Extract the (x, y) coordinate from the center of the cell holding the provided text.  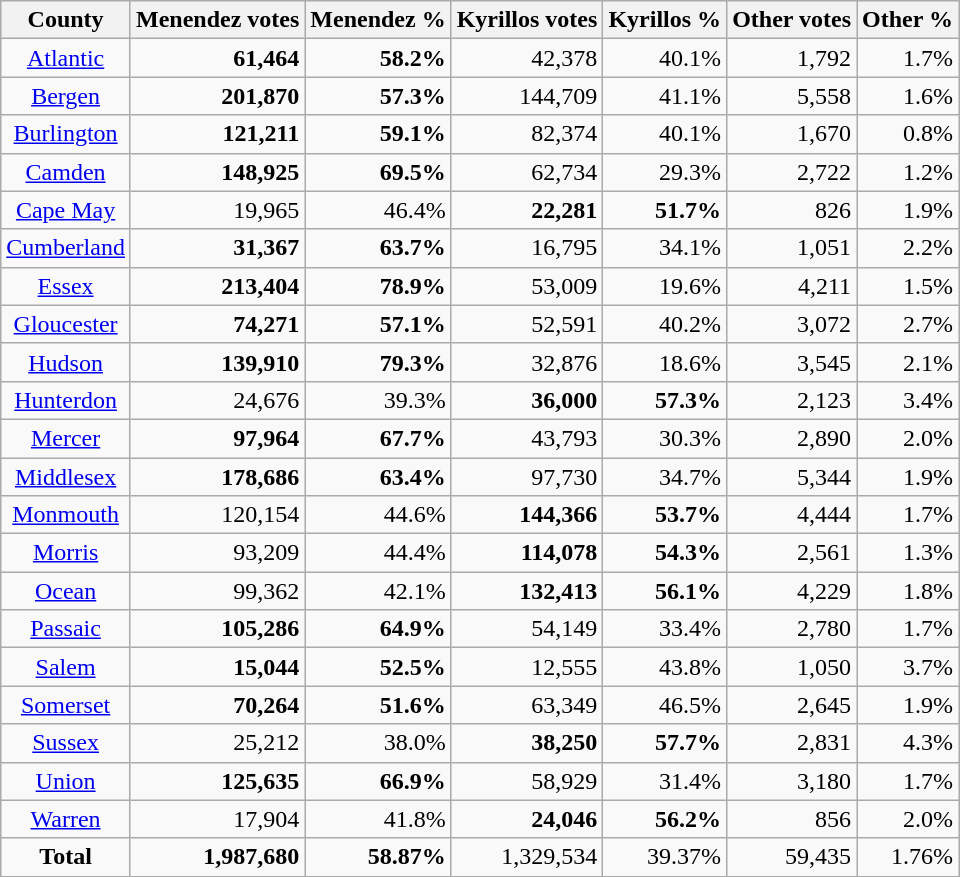
31.4% (665, 781)
52,591 (527, 324)
4,211 (792, 286)
58,929 (527, 781)
15,044 (217, 667)
Passaic (66, 629)
34.7% (665, 477)
54.3% (665, 553)
2,561 (792, 553)
Other % (908, 20)
41.1% (665, 96)
66.9% (378, 781)
56.1% (665, 591)
78.9% (378, 286)
56.2% (665, 819)
120,154 (217, 515)
97,964 (217, 438)
826 (792, 210)
22,281 (527, 210)
44.6% (378, 515)
114,078 (527, 553)
3.7% (908, 667)
46.5% (665, 705)
856 (792, 819)
125,635 (217, 781)
132,413 (527, 591)
79.3% (378, 362)
2.1% (908, 362)
Menendez votes (217, 20)
24,676 (217, 400)
Cape May (66, 210)
1.6% (908, 96)
39.37% (665, 857)
29.3% (665, 172)
41.8% (378, 819)
25,212 (217, 743)
18.6% (665, 362)
36,000 (527, 400)
32,876 (527, 362)
62,734 (527, 172)
57.1% (378, 324)
42.1% (378, 591)
201,870 (217, 96)
1.8% (908, 591)
40.2% (665, 324)
59.1% (378, 134)
69.5% (378, 172)
4.3% (908, 743)
178,686 (217, 477)
2,123 (792, 400)
1,987,680 (217, 857)
County (66, 20)
Monmouth (66, 515)
2,831 (792, 743)
148,925 (217, 172)
4,229 (792, 591)
19,965 (217, 210)
33.4% (665, 629)
Burlington (66, 134)
2.7% (908, 324)
1.5% (908, 286)
Gloucester (66, 324)
42,378 (527, 58)
31,367 (217, 248)
59,435 (792, 857)
Hudson (66, 362)
30.3% (665, 438)
34.1% (665, 248)
Atlantic (66, 58)
67.7% (378, 438)
12,555 (527, 667)
4,444 (792, 515)
Camden (66, 172)
Kyrillos votes (527, 20)
2,722 (792, 172)
Somerset (66, 705)
93,209 (217, 553)
139,910 (217, 362)
70,264 (217, 705)
57.7% (665, 743)
1.3% (908, 553)
121,211 (217, 134)
Bergen (66, 96)
82,374 (527, 134)
Mercer (66, 438)
52.5% (378, 667)
Warren (66, 819)
5,558 (792, 96)
17,904 (217, 819)
2.2% (908, 248)
53.7% (665, 515)
2,780 (792, 629)
63.7% (378, 248)
58.2% (378, 58)
54,149 (527, 629)
1,051 (792, 248)
1,670 (792, 134)
3,545 (792, 362)
Salem (66, 667)
Essex (66, 286)
Hunterdon (66, 400)
3.4% (908, 400)
46.4% (378, 210)
39.3% (378, 400)
58.87% (378, 857)
16,795 (527, 248)
43,793 (527, 438)
Total (66, 857)
1,050 (792, 667)
61,464 (217, 58)
Menendez % (378, 20)
Union (66, 781)
38.0% (378, 743)
1.76% (908, 857)
1,792 (792, 58)
1.2% (908, 172)
24,046 (527, 819)
63,349 (527, 705)
19.6% (665, 286)
Kyrillos % (665, 20)
105,286 (217, 629)
1,329,534 (527, 857)
99,362 (217, 591)
2,645 (792, 705)
5,344 (792, 477)
213,404 (217, 286)
44.4% (378, 553)
0.8% (908, 134)
Sussex (66, 743)
Cumberland (66, 248)
53,009 (527, 286)
Morris (66, 553)
3,180 (792, 781)
3,072 (792, 324)
2,890 (792, 438)
51.7% (665, 210)
Other votes (792, 20)
97,730 (527, 477)
43.8% (665, 667)
38,250 (527, 743)
64.9% (378, 629)
51.6% (378, 705)
63.4% (378, 477)
Middlesex (66, 477)
Ocean (66, 591)
144,709 (527, 96)
144,366 (527, 515)
74,271 (217, 324)
